Find where the given text appears and provide that cell's center as (x, y) coordinate. 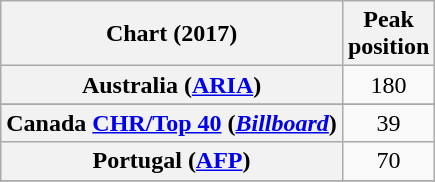
Portugal (AFP) (172, 161)
Australia (ARIA) (172, 85)
70 (388, 161)
Chart (2017) (172, 34)
Canada CHR/Top 40 (Billboard) (172, 123)
39 (388, 123)
Peakposition (388, 34)
180 (388, 85)
